Search for the cell housing the specified text and yield its (x, y) center coordinate. 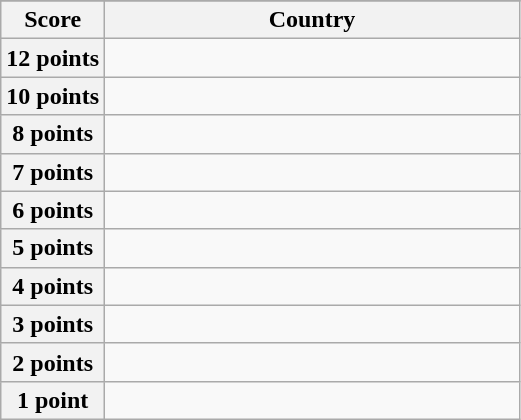
7 points (53, 172)
10 points (53, 96)
2 points (53, 362)
Country (312, 20)
8 points (53, 134)
Score (53, 20)
12 points (53, 58)
4 points (53, 286)
5 points (53, 248)
1 point (53, 400)
6 points (53, 210)
3 points (53, 324)
